Capture the cell that displays the provided text and extract its [X, Y] central coordinate. 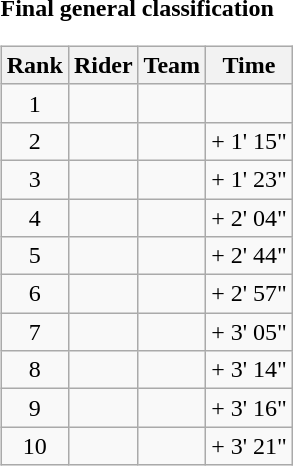
Time [250, 65]
9 [34, 408]
1 [34, 103]
+ 3' 05" [250, 332]
+ 1' 23" [250, 179]
+ 3' 16" [250, 408]
Team [172, 65]
6 [34, 294]
Rider [103, 65]
7 [34, 332]
2 [34, 141]
Rank [34, 65]
+ 2' 04" [250, 217]
+ 2' 44" [250, 256]
3 [34, 179]
5 [34, 256]
10 [34, 446]
+ 3' 14" [250, 370]
4 [34, 217]
+ 2' 57" [250, 294]
8 [34, 370]
+ 1' 15" [250, 141]
+ 3' 21" [250, 446]
